For the text-containing cell, return its midpoint in (X, Y) coordinate format. 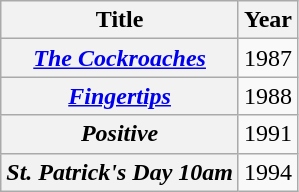
St. Patrick's Day 10am (120, 172)
Fingertips (120, 96)
1987 (268, 58)
1988 (268, 96)
1991 (268, 134)
Year (268, 20)
The Cockroaches (120, 58)
Title (120, 20)
Positive (120, 134)
1994 (268, 172)
